Search for the cell housing the specified text and yield its (x, y) center coordinate. 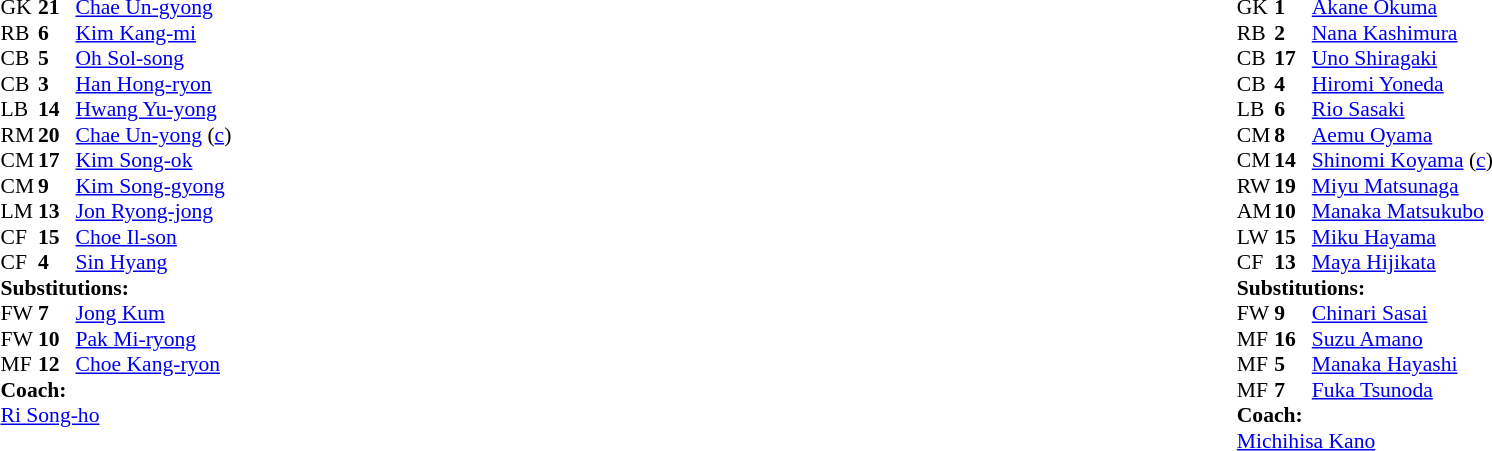
20 (57, 135)
Substitutions: (116, 288)
Ri Song-ho (116, 415)
Sin Hyang (154, 263)
Pak Mi-ryong (154, 339)
Han Hong-ryon (154, 84)
16 (1293, 339)
Jong Kum (154, 313)
Kim Song-ok (154, 161)
Hwang Yu-yong (154, 109)
8 (1293, 135)
Choe Kang-ryon (154, 365)
2 (1293, 33)
LM (19, 211)
12 (57, 365)
RW (1256, 186)
RM (19, 135)
3 (57, 84)
Jon Ryong-jong (154, 211)
Oh Sol-song (154, 59)
Kim Song-gyong (154, 186)
Coach: (116, 390)
LW (1256, 237)
AM (1256, 211)
Choe Il-son (154, 237)
Chae Un-yong (c) (154, 135)
19 (1293, 186)
Kim Kang-mi (154, 33)
